Return (X, Y) of the center of cell containing provided text 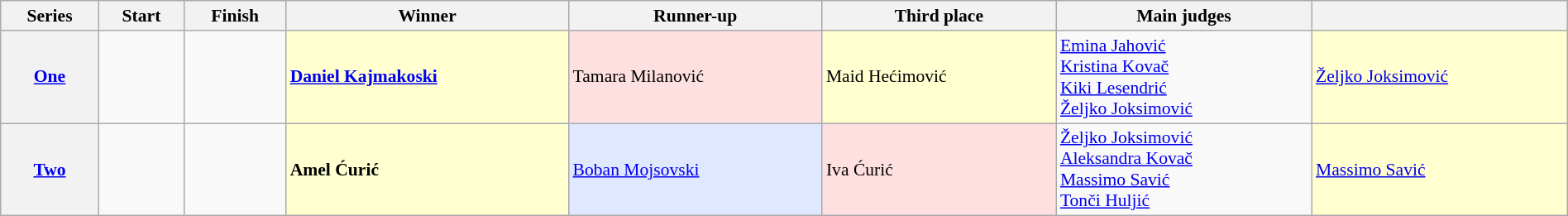
Start (141, 16)
Third place (939, 16)
Daniel Kajmakoski (428, 77)
Runner-up (696, 16)
Winner (428, 16)
Massimo Savić (1439, 170)
One (50, 77)
Iva Ćurić (939, 170)
Series (50, 16)
Emina JahovićKristina KovačKiki LesendrićŽeljko Joksimović (1184, 77)
Two (50, 170)
Finish (235, 16)
Tamara Milanović (696, 77)
Main judges (1184, 16)
Amel Ćurić (428, 170)
Maid Hećimović (939, 77)
Željko Joksimović (1439, 77)
Boban Mojsovski (696, 170)
Željko JoksimovićAleksandra KovačMassimo SavićTonči Huljić (1184, 170)
